Identify which cell holds the provided text, then report its (x, y) central coordinate. 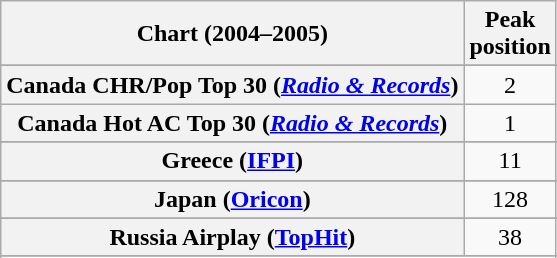
38 (510, 237)
11 (510, 161)
Chart (2004–2005) (232, 34)
Japan (Oricon) (232, 199)
Canada CHR/Pop Top 30 (Radio & Records) (232, 85)
1 (510, 123)
2 (510, 85)
Greece (IFPI) (232, 161)
Canada Hot AC Top 30 (Radio & Records) (232, 123)
Peakposition (510, 34)
128 (510, 199)
Russia Airplay (TopHit) (232, 237)
